From the cell containing the given text, extract its center point as [X, Y] coordinate. 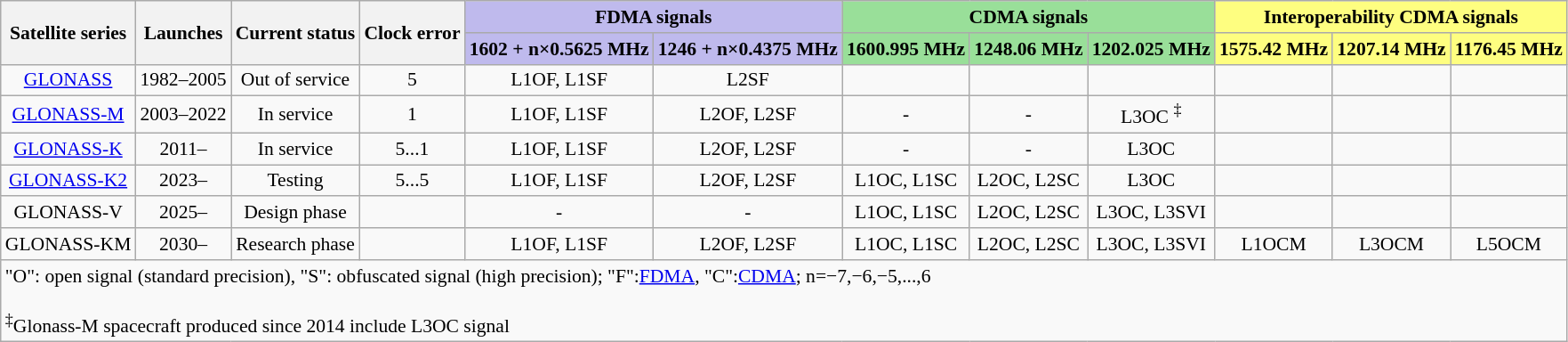
GLONASS-KМ [68, 244]
L5OCM [1508, 244]
Satellite series [68, 32]
Design phase [295, 213]
1176.45 MHz [1508, 49]
1 [412, 114]
Interoperability CDMA signals [1391, 17]
Testing [295, 181]
Clock error [412, 32]
1600.995 MHz [905, 49]
5 [412, 80]
L3OCM [1391, 244]
1207.14 MHz [1391, 49]
1982–2005 [183, 80]
2011– [183, 149]
2025– [183, 213]
GLONASS-K2 [68, 181]
1602 + n×0.5625 MHz [559, 49]
GLONASS-V [68, 213]
Launches [183, 32]
L1OCM [1274, 244]
CDMA signals [1028, 17]
Out of service [295, 80]
L2SF [748, 80]
1575.42 MHz [1274, 49]
L3OC ‡ [1151, 114]
2003–2022 [183, 114]
1246 + n×0.4375 MHz [748, 49]
GLONASS [68, 80]
5...5 [412, 181]
FDMA signals [654, 17]
GLONASS-K [68, 149]
2023– [183, 181]
1202.025 MHz [1151, 49]
Research phase [295, 244]
5...1 [412, 149]
Current status [295, 32]
GLONASS-M [68, 114]
1248.06 MHz [1028, 49]
2030– [183, 244]
